Search for the cell housing the specified text and yield its [x, y] center coordinate. 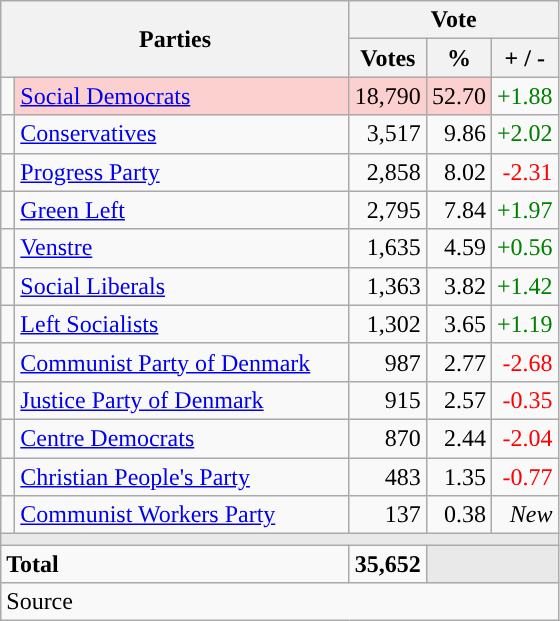
% [458, 58]
2.57 [458, 400]
483 [388, 477]
-0.77 [524, 477]
Vote [454, 20]
870 [388, 438]
2.44 [458, 438]
+1.19 [524, 324]
18,790 [388, 96]
Parties [176, 39]
-0.35 [524, 400]
1,635 [388, 248]
+1.88 [524, 96]
Justice Party of Denmark [182, 400]
+1.42 [524, 286]
New [524, 515]
52.70 [458, 96]
+2.02 [524, 134]
Progress Party [182, 172]
0.38 [458, 515]
9.86 [458, 134]
Green Left [182, 210]
Left Socialists [182, 324]
+0.56 [524, 248]
Communist Party of Denmark [182, 362]
7.84 [458, 210]
8.02 [458, 172]
Conservatives [182, 134]
3.65 [458, 324]
Source [280, 602]
1,363 [388, 286]
1.35 [458, 477]
Communist Workers Party [182, 515]
2.77 [458, 362]
Votes [388, 58]
-2.68 [524, 362]
Venstre [182, 248]
+1.97 [524, 210]
35,652 [388, 564]
915 [388, 400]
2,795 [388, 210]
3,517 [388, 134]
1,302 [388, 324]
Centre Democrats [182, 438]
3.82 [458, 286]
4.59 [458, 248]
Christian People's Party [182, 477]
-2.04 [524, 438]
Total [176, 564]
Social Democrats [182, 96]
137 [388, 515]
Social Liberals [182, 286]
+ / - [524, 58]
2,858 [388, 172]
-2.31 [524, 172]
987 [388, 362]
